Pinpoint the cell where the given text exists, returning its [X, Y] midpoint coordinate. 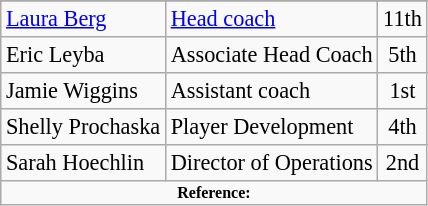
Assistant coach [271, 90]
2nd [402, 162]
Laura Berg [84, 19]
1st [402, 90]
Jamie Wiggins [84, 90]
Eric Leyba [84, 55]
Sarah Hoechlin [84, 162]
Shelly Prochaska [84, 126]
Player Development [271, 126]
5th [402, 55]
11th [402, 19]
Director of Operations [271, 162]
Head coach [271, 19]
Associate Head Coach [271, 55]
Reference: [214, 192]
4th [402, 126]
